Identify which cell holds the provided text, then report its [x, y] central coordinate. 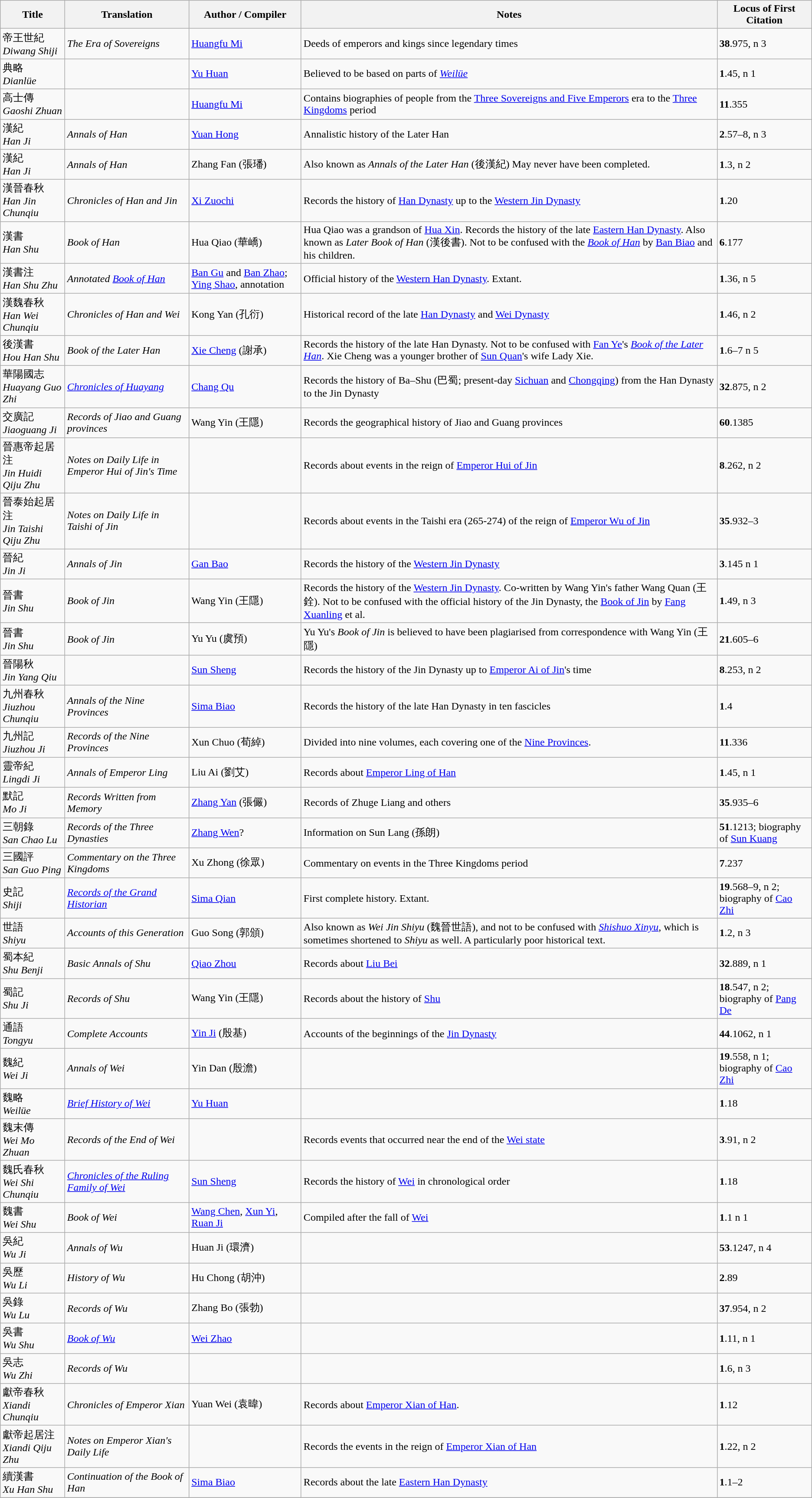
6.177 [764, 242]
44.1062, n 1 [764, 1034]
Information on Sun Lang (孫朗) [509, 833]
Notes on Daily Life in Emperor Hui of Jin's Time [127, 466]
Xi Zuochi [246, 200]
Chronicles of Han and Jin [127, 200]
35.935–6 [764, 803]
Records about Liu Bei [509, 963]
Brief History of Wei [127, 1104]
1.46, n 2 [764, 314]
Chronicles of Han and Wei [127, 314]
吳書 Wu Shu [33, 1338]
Records of Zhuge Liang and others [509, 803]
21.605–6 [764, 639]
通語 Tongyu [33, 1034]
三朝錄 San Chao Lu [33, 833]
Yin Dan (殷澹) [246, 1068]
Deeds of emperors and kings since legendary times [509, 44]
蜀記 Shu Ji [33, 998]
Chronicles of Emperor Xian [127, 1404]
魏氏春秋 Wei Shi Chunqiu [33, 1181]
晉泰始起居注 Jin Taishi Qiju Zhu [33, 521]
Yu Yu's Book of Jin is believed to have been plagiarised from correspondence with Wang Yin (王隱) [509, 639]
世語 Shiyu [33, 933]
1.4 [764, 706]
魏略 Weilüe [33, 1104]
Hu Chong (胡沖) [246, 1278]
38.975, n 3 [764, 44]
Records about Emperor Ling of Han [509, 772]
Annals of Wu [127, 1248]
默記 Mo Ji [33, 803]
漢魏春秋 Han Wei Chunqiu [33, 314]
Records about events in the Taishi era (265-274) of the reign of Emperor Wu of Jin [509, 521]
35.932–3 [764, 521]
Historical record of the late Han Dynasty and Wei Dynasty [509, 314]
Records of the Three Dynasties [127, 833]
Yin Ji (殷基) [246, 1034]
漢晉春秋 Han Jin Chunqiu [33, 200]
蜀本紀 Shu Benji [33, 963]
1.1–2 [764, 1482]
帝王世紀 Diwang Shiji [33, 44]
Commentary on events in the Three Kingdoms period [509, 863]
Annals of Emperor Ling [127, 772]
Notes on Emperor Xian's Daily Life [127, 1447]
1.36, n 5 [764, 279]
The Era of Sovereigns [127, 44]
Complete Accounts [127, 1034]
8.262, n 2 [764, 466]
Kong Yan (孔衍) [246, 314]
九州春秋 Jiuzhou Chunqiu [33, 706]
1.1 n 1 [764, 1218]
吳錄 Wu Lu [33, 1308]
Gan Bao [246, 564]
Zhang Yan (張儼) [246, 803]
53.1247, n 4 [764, 1248]
Notes [509, 15]
32.889, n 1 [764, 963]
Book of Wu [127, 1338]
Guo Song (郭頒) [246, 933]
晉紀 Jin Ji [33, 564]
晉惠帝起居注 Jin Huidi Qiju Zhu [33, 466]
Records the history of the Western Jin Dynasty [509, 564]
Records about the history of Shu [509, 998]
Book of Han [127, 242]
2.57–8, n 3 [764, 134]
Liu Ai (劉艾) [246, 772]
7.237 [764, 863]
Qiao Zhou [246, 963]
32.875, n 2 [764, 386]
Records of the Nine Provinces [127, 742]
Notes on Daily Life in Taishi of Jin [127, 521]
1.2, n 3 [764, 933]
魏紀 Wei Ji [33, 1068]
Records of the Grand Historian [127, 898]
三國評 San Guo Ping [33, 863]
Locus of First Citation [764, 15]
Divided into nine volumes, each covering one of the Nine Provinces. [509, 742]
Hua Qiao (華嶠) [246, 242]
19.568–9, n 2; biography of Cao Zhi [764, 898]
漢書 Han Shu [33, 242]
Book of Wei [127, 1218]
Yuan Hong [246, 134]
1.22, n 2 [764, 1447]
History of Wu [127, 1278]
獻帝春秋 Xiandi Chunqiu [33, 1404]
1.12 [764, 1404]
吳志 Wu Zhi [33, 1369]
51.1213; biography of Sun Kuang [764, 833]
3.91, n 2 [764, 1140]
吳歷 Wu Li [33, 1278]
九州記 Jiuzhou Ji [33, 742]
1.20 [764, 200]
1.49, n 3 [764, 601]
Basic Annals of Shu [127, 963]
Records the history of Wei in chronological order [509, 1181]
Believed to be based on parts of Weilüe [509, 74]
Annalistic history of the Later Han [509, 134]
Wang Chen, Xun Yi, Ruan Ji [246, 1218]
18.547, n 2; biography of Pang De [764, 998]
Records about events in the reign of Emperor Hui of Jin [509, 466]
11.355 [764, 104]
Records about Emperor Xian of Han. [509, 1404]
Xu Zhong (徐眾) [246, 863]
Zhang Bo (張勃) [246, 1308]
Accounts of the beginnings of the Jin Dynasty [509, 1034]
Yu Yu (虞預) [246, 639]
Annals of Wei [127, 1068]
1.11, n 1 [764, 1338]
11.336 [764, 742]
Title [33, 15]
續漢書 Xu Han Shu [33, 1482]
Also known as Annals of the Later Han (後漢紀) May never have been completed. [509, 164]
Yuan Wei (袁暐) [246, 1404]
Chronicles of Huayang [127, 386]
Annals of the Nine Provinces [127, 706]
Continuation of the Book of Han [127, 1482]
史記 Shiji [33, 898]
1.3, n 2 [764, 164]
Annals of Jin [127, 564]
靈帝紀 Lingdi Ji [33, 772]
Huan Ji (環濟) [246, 1248]
19.558, n 1; biography of Cao Zhi [764, 1068]
魏書 Wei Shu [33, 1218]
Book of the Later Han [127, 351]
Compiled after the fall of Wei [509, 1218]
Chronicles of the Ruling Family of Wei [127, 1181]
1.6, n 3 [764, 1369]
Records about the late Eastern Han Dynasty [509, 1482]
1.6–7 n 5 [764, 351]
Xun Chuo (荀綽) [246, 742]
交廣記 Jiaoguang Ji [33, 423]
漢書注 Han Shu Zhu [33, 279]
Records Written from Memory [127, 803]
Records the history of Ba–Shu (巴蜀; present-day Sichuan and Chongqing) from the Han Dynasty to the Jin Dynasty [509, 386]
典略 Dianlüe [33, 74]
獻帝起居注 Xiandi Qiju Zhu [33, 1447]
Records the history of Han Dynasty up to the Western Jin Dynasty [509, 200]
晉陽秋 Jin Yang Qiu [33, 670]
First complete history. Extant. [509, 898]
Translation [127, 15]
高士傳 Gaoshi Zhuan [33, 104]
3.145 n 1 [764, 564]
Records the geographical history of Jiao and Guang provinces [509, 423]
Author / Compiler [246, 15]
Accounts of this Generation [127, 933]
Chang Qu [246, 386]
Official history of the Western Han Dynasty. Extant. [509, 279]
Records of Shu [127, 998]
Commentary on the Three Kingdoms [127, 863]
Zhang Wen? [246, 833]
Xie Cheng (謝承) [246, 351]
Sima Qian [246, 898]
吳紀 Wu Ji [33, 1248]
Records the events in the reign of Emperor Xian of Han [509, 1447]
Wei Zhao [246, 1338]
Records the history of the Jin Dynasty up to Emperor Ai of Jin's time [509, 670]
2.89 [764, 1278]
魏末傳 Wei Mo Zhuan [33, 1140]
Annotated Book of Han [127, 279]
華陽國志 Huayang Guo Zhi [33, 386]
Zhang Fan (張璠) [246, 164]
後漢書 Hou Han Shu [33, 351]
Ban Gu and Ban Zhao; Ying Shao, annotation [246, 279]
Records events that occurred near the end of the Wei state [509, 1140]
8.253, n 2 [764, 670]
Records the history of the late Han Dynasty in ten fascicles [509, 706]
Contains biographies of people from the Three Sovereigns and Five Emperors era to the Three Kingdoms period [509, 104]
Records of the End of Wei [127, 1140]
60.1385 [764, 423]
Records of Jiao and Guang provinces [127, 423]
37.954, n 2 [764, 1308]
